Scan for the cell matching the given text and deliver its [x, y] coordinate at center. 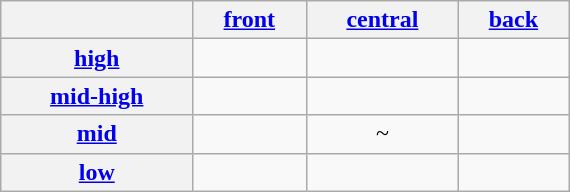
~ [383, 134]
high [96, 58]
central [383, 20]
mid-high [96, 96]
back [513, 20]
mid [96, 134]
low [96, 172]
front [249, 20]
